Return the [x, y] coordinate for the center point of the cell that contains the specified text.  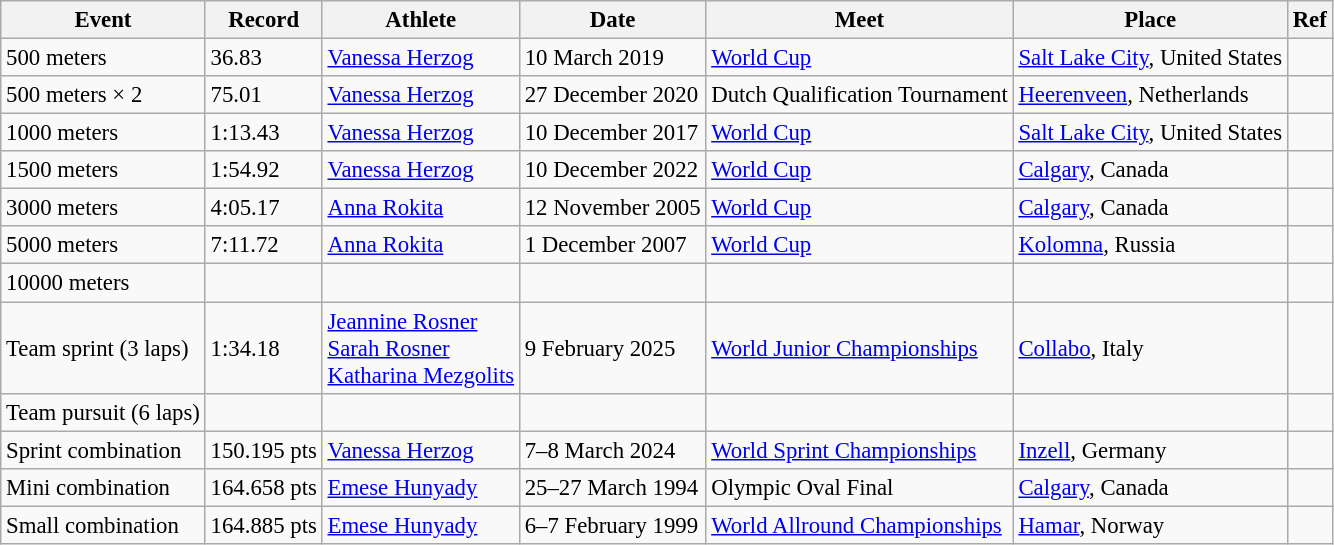
World Junior Championships [860, 348]
10 December 2017 [612, 133]
1000 meters [103, 133]
5000 meters [103, 245]
Team pursuit (6 laps) [103, 412]
7:11.72 [264, 245]
Small combination [103, 525]
Record [264, 20]
Athlete [420, 20]
10 December 2022 [612, 170]
164.885 pts [264, 525]
Team sprint (3 laps) [103, 348]
Dutch Qualification Tournament [860, 95]
500 meters × 2 [103, 95]
150.195 pts [264, 450]
Mini combination [103, 487]
Event [103, 20]
10000 meters [103, 283]
1:13.43 [264, 133]
1 December 2007 [612, 245]
1:54.92 [264, 170]
Jeannine RosnerSarah RosnerKatharina Mezgolits [420, 348]
75.01 [264, 95]
164.658 pts [264, 487]
Meet [860, 20]
Kolomna, Russia [1150, 245]
Olympic Oval Final [860, 487]
10 March 2019 [612, 58]
Date [612, 20]
Inzell, Germany [1150, 450]
25–27 March 1994 [612, 487]
World Sprint Championships [860, 450]
6–7 February 1999 [612, 525]
1:34.18 [264, 348]
7–8 March 2024 [612, 450]
Hamar, Norway [1150, 525]
12 November 2005 [612, 208]
3000 meters [103, 208]
1500 meters [103, 170]
500 meters [103, 58]
36.83 [264, 58]
Sprint combination [103, 450]
World Allround Championships [860, 525]
Collabo, Italy [1150, 348]
9 February 2025 [612, 348]
27 December 2020 [612, 95]
Place [1150, 20]
4:05.17 [264, 208]
Heerenveen, Netherlands [1150, 95]
Ref [1310, 20]
